Return the (x, y) coordinate for the center point of the cell that contains the specified text.  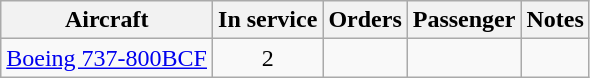
Orders (365, 20)
Aircraft (107, 20)
2 (268, 58)
Passenger (464, 20)
In service (268, 20)
Boeing 737-800BCF (107, 58)
Notes (555, 20)
